For the text-containing cell, return its midpoint in (x, y) coordinate format. 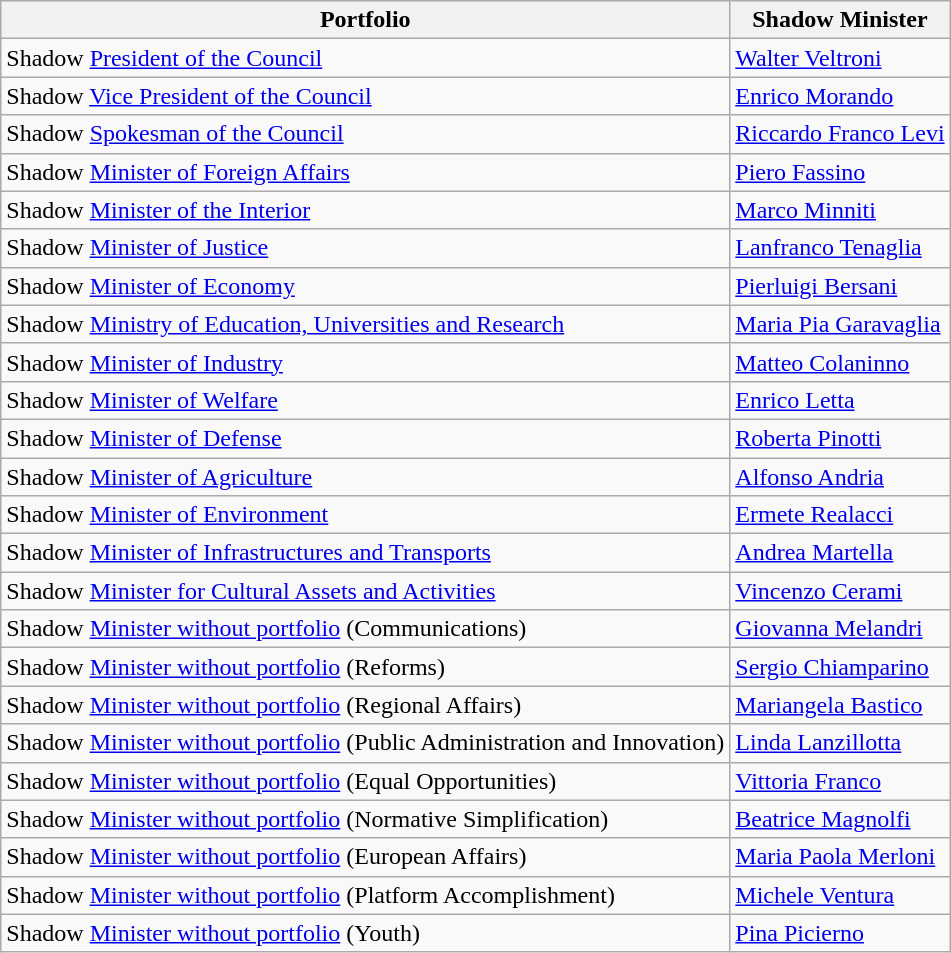
Vincenzo Cerami (840, 591)
Shadow Minister of Industry (366, 362)
Maria Pia Garavaglia (840, 324)
Shadow Minister of Infrastructures and Transports (366, 553)
Mariangela Bastico (840, 705)
Walter Veltroni (840, 58)
Shadow Minister for Cultural Assets and Activities (366, 591)
Beatrice Magnolfi (840, 819)
Shadow Minister without portfolio (Reforms) (366, 667)
Alfonso Andria (840, 477)
Shadow President of the Council (366, 58)
Shadow Minister of Agriculture (366, 477)
Enrico Morando (840, 96)
Shadow Minister without portfolio (Platform Accomplishment) (366, 895)
Shadow Minister of Defense (366, 438)
Sergio Chiamparino (840, 667)
Linda Lanzillotta (840, 743)
Shadow Minister without portfolio (Normative Simplification) (366, 819)
Shadow Minister without portfolio (Communications) (366, 629)
Shadow Spokesman of the Council (366, 134)
Shadow Minister of Welfare (366, 400)
Andrea Martella (840, 553)
Shadow Minister of Environment (366, 515)
Shadow Minister of Justice (366, 248)
Shadow Vice President of the Council (366, 96)
Shadow Minister without portfolio (Youth) (366, 933)
Riccardo Franco Levi (840, 134)
Matteo Colaninno (840, 362)
Shadow Ministry of Education, Universities and Research (366, 324)
Shadow Minister of Economy (366, 286)
Shadow Minister without portfolio (Public Administration and Innovation) (366, 743)
Enrico Letta (840, 400)
Portfolio (366, 20)
Giovanna Melandri (840, 629)
Shadow Minister of the Interior (366, 210)
Marco Minniti (840, 210)
Pierluigi Bersani (840, 286)
Piero Fassino (840, 172)
Maria Paola Merloni (840, 857)
Shadow Minister of Foreign Affairs (366, 172)
Shadow Minister without portfolio (Equal Opportunities) (366, 781)
Shadow Minister without portfolio (Regional Affairs) (366, 705)
Michele Ventura (840, 895)
Lanfranco Tenaglia (840, 248)
Shadow Minister without portfolio (European Affairs) (366, 857)
Roberta Pinotti (840, 438)
Ermete Realacci (840, 515)
Shadow Minister (840, 20)
Vittoria Franco (840, 781)
Pina Picierno (840, 933)
